Pinpoint the cell where the given text exists, returning its (x, y) midpoint coordinate. 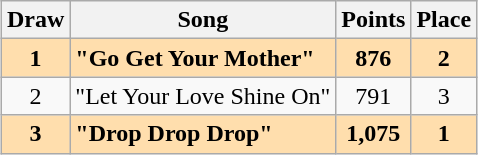
791 (374, 96)
Place (444, 20)
"Drop Drop Drop" (203, 134)
Draw (35, 20)
1,075 (374, 134)
876 (374, 58)
"Go Get Your Mother" (203, 58)
Points (374, 20)
"Let Your Love Shine On" (203, 96)
Song (203, 20)
